Output the (X, Y) coordinate of the center of the cell containing the given text.  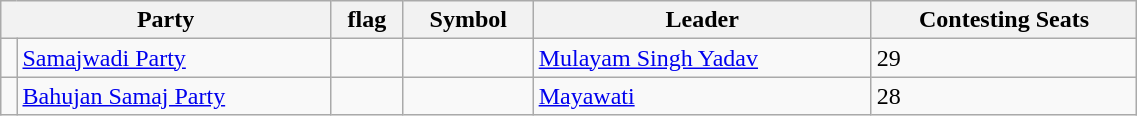
Bahujan Samaj Party (174, 96)
Contesting Seats (1004, 20)
Mulayam Singh Yadav (702, 58)
Party (166, 20)
29 (1004, 58)
28 (1004, 96)
Samajwadi Party (174, 58)
Mayawati (702, 96)
Leader (702, 20)
flag (366, 20)
Symbol (468, 20)
